Detect which cell encompasses the target text, then output its [x, y] center coordinate. 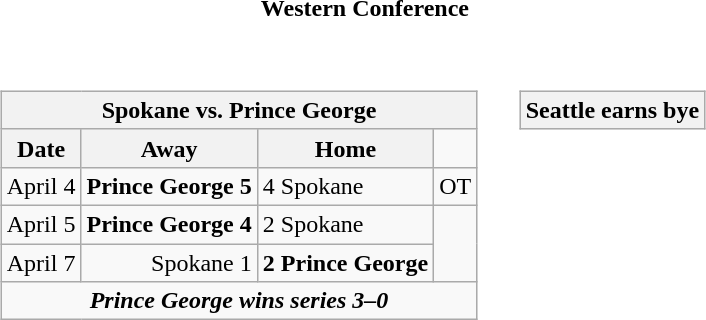
April 5 [41, 224]
4 Spokane [345, 186]
Spokane vs. Prince George [238, 110]
Prince George 4 [169, 224]
April 4 [41, 186]
Away [169, 148]
April 7 [41, 263]
Seattle earns bye [612, 110]
Home [345, 148]
Date [41, 148]
OT [456, 186]
2 Spokane [345, 224]
Prince George 5 [169, 186]
Prince George wins series 3–0 [238, 301]
Spokane 1 [169, 263]
2 Prince George [345, 263]
